Pinpoint the cell where the given text exists, returning its (X, Y) midpoint coordinate. 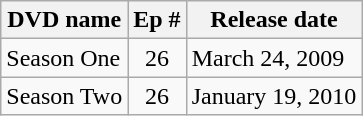
Ep # (157, 20)
Release date (274, 20)
January 19, 2010 (274, 96)
March 24, 2009 (274, 58)
Season One (64, 58)
Season Two (64, 96)
DVD name (64, 20)
